Return (x, y) of the center of cell containing provided text 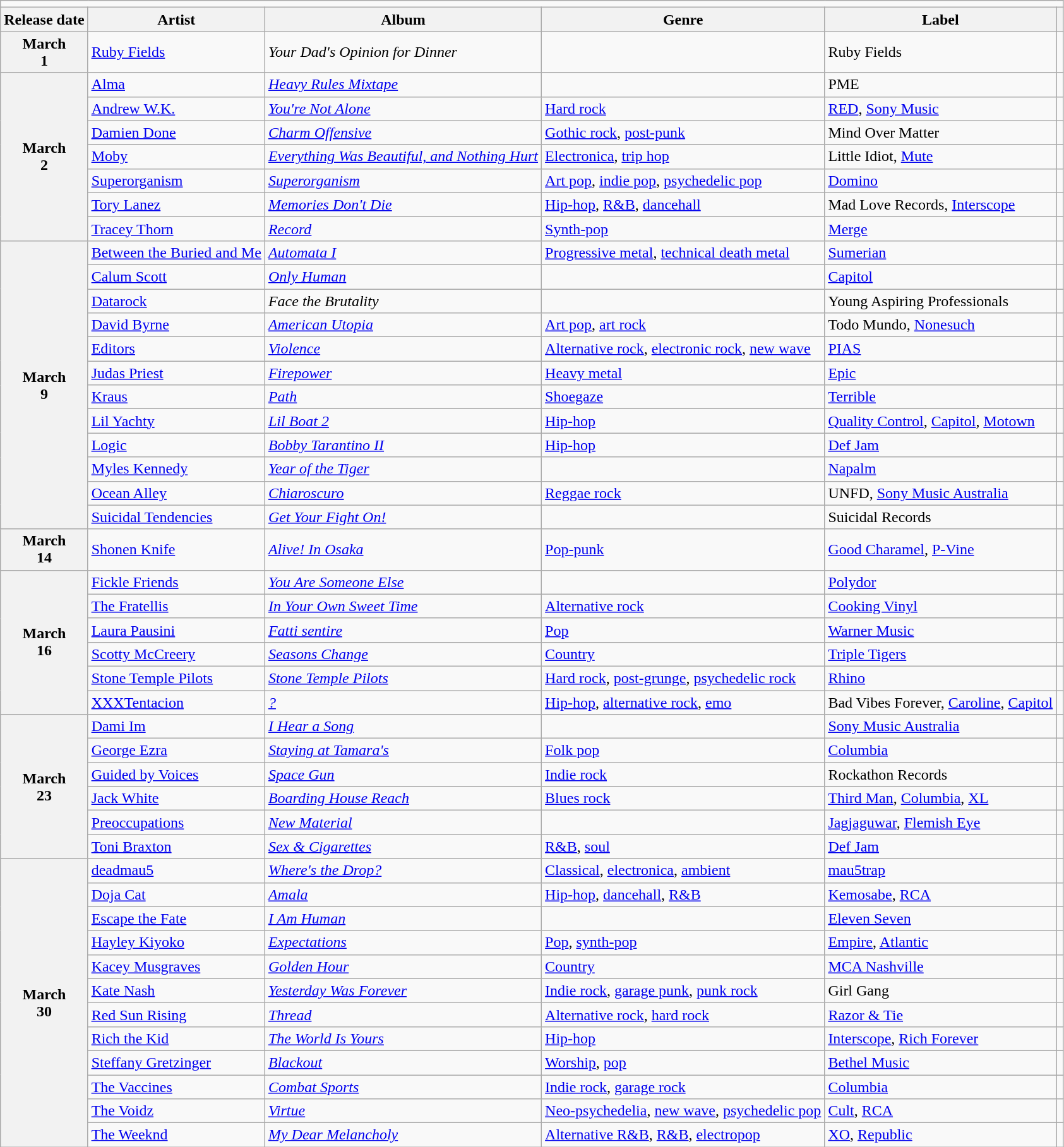
Judas Priest (176, 373)
Lil Boat 2 (403, 421)
Third Man, Columbia, XL (941, 799)
Combat Sports (403, 1086)
Kacey Musgraves (176, 966)
Fickle Friends (176, 582)
Alive! In Osaka (403, 549)
Heavy Rules Mixtape (403, 85)
mau5trap (941, 871)
Space Gun (403, 775)
Kate Nash (176, 990)
Preoccupations (176, 823)
Rhino (941, 678)
R&B, soul (683, 847)
Only Human (403, 276)
March23 (44, 787)
March30 (44, 1002)
Reggae rock (683, 493)
Merge (941, 229)
RED, Sony Music (941, 109)
Pop, synth-pop (683, 942)
Interscope, Rich Forever (941, 1038)
Razor & Tie (941, 1014)
Laura Pausini (176, 630)
Warner Music (941, 630)
Editors (176, 349)
Blackout (403, 1062)
Art pop, art rock (683, 325)
Triple Tigers (941, 654)
Electronica, trip hop (683, 157)
Sony Music Australia (941, 727)
Scotty McCreery (176, 654)
Hip-hop, dancehall, R&B (683, 894)
Bobby Tarantino II (403, 445)
Pop (683, 630)
Alternative rock (683, 606)
March14 (44, 549)
Yesterday Was Forever (403, 990)
Boarding House Reach (403, 799)
Bad Vibes Forever, Caroline, Capitol (941, 703)
Lil Yachty (176, 421)
Napalm (941, 469)
Thread (403, 1014)
Polydor (941, 582)
Datarock (176, 301)
PIAS (941, 349)
March2 (44, 157)
Myles Kennedy (176, 469)
Sumerian (941, 253)
MCA Nashville (941, 966)
Mind Over Matter (941, 133)
Everything Was Beautiful, and Nothing Hurt (403, 157)
The Fratellis (176, 606)
Virtue (403, 1111)
Bethel Music (941, 1062)
Violence (403, 349)
You're Not Alone (403, 109)
Calum Scott (176, 276)
Classical, electronica, ambient (683, 871)
Label (941, 20)
Little Idiot, Mute (941, 157)
Mad Love Records, Interscope (941, 205)
Jagjaguwar, Flemish Eye (941, 823)
Firepower (403, 373)
Suicidal Records (941, 517)
Genre (683, 20)
Worship, pop (683, 1062)
XO, Republic (941, 1135)
Fatti sentire (403, 630)
Tory Lanez (176, 205)
Get Your Fight On! (403, 517)
March16 (44, 642)
Cult, RCA (941, 1111)
? (403, 703)
Charm Offensive (403, 133)
Doja Cat (176, 894)
Cooking Vinyl (941, 606)
Album (403, 20)
Alma (176, 85)
Young Aspiring Professionals (941, 301)
Artist (176, 20)
Face the Brutality (403, 301)
deadmau5 (176, 871)
Dami Im (176, 727)
Hip-hop, R&B, dancehall (683, 205)
Indie rock, garage punk, punk rock (683, 990)
XXXTentacion (176, 703)
Alternative rock, hard rock (683, 1014)
Sex & Cigarettes (403, 847)
You Are Someone Else (403, 582)
Tracey Thorn (176, 229)
Terrible (941, 397)
Empire, Atlantic (941, 942)
Expectations (403, 942)
The Vaccines (176, 1086)
Synth-pop (683, 229)
Your Dad's Opinion for Dinner (403, 52)
New Material (403, 823)
Shoegaze (683, 397)
Kemosabe, RCA (941, 894)
Guided by Voices (176, 775)
David Byrne (176, 325)
Indie rock (683, 775)
Amala (403, 894)
Steffany Gretzinger (176, 1062)
Suicidal Tendencies (176, 517)
Hard rock (683, 109)
Jack White (176, 799)
Release date (44, 20)
Rich the Kid (176, 1038)
Logic (176, 445)
Damien Done (176, 133)
Epic (941, 373)
Capitol (941, 276)
Art pop, indie pop, psychedelic pop (683, 181)
Quality Control, Capitol, Motown (941, 421)
I Am Human (403, 918)
Moby (176, 157)
Gothic rock, post-punk (683, 133)
Seasons Change (403, 654)
Rockathon Records (941, 775)
Staying at Tamara's (403, 751)
Where's the Drop? (403, 871)
Domino (941, 181)
I Hear a Song (403, 727)
Alternative rock, electronic rock, new wave (683, 349)
Indie rock, garage rock (683, 1086)
In Your Own Sweet Time (403, 606)
Record (403, 229)
PME (941, 85)
Hip-hop, alternative rock, emo (683, 703)
Shonen Knife (176, 549)
The Weeknd (176, 1135)
Ocean Alley (176, 493)
Escape the Fate (176, 918)
Hard rock, post-grunge, psychedelic rock (683, 678)
Path (403, 397)
Year of the Tiger (403, 469)
American Utopia (403, 325)
Andrew W.K. (176, 109)
My Dear Melancholy (403, 1135)
Folk pop (683, 751)
Red Sun Rising (176, 1014)
Progressive metal, technical death metal (683, 253)
The Voidz (176, 1111)
Toni Braxton (176, 847)
Automata I (403, 253)
Hayley Kiyoko (176, 942)
The World Is Yours (403, 1038)
Kraus (176, 397)
Between the Buried and Me (176, 253)
Memories Don't Die (403, 205)
George Ezra (176, 751)
Pop-punk (683, 549)
Eleven Seven (941, 918)
Todo Mundo, Nonesuch (941, 325)
Girl Gang (941, 990)
March9 (44, 385)
Neo-psychedelia, new wave, psychedelic pop (683, 1111)
Heavy metal (683, 373)
Chiaroscuro (403, 493)
Golden Hour (403, 966)
Good Charamel, P-Vine (941, 549)
UNFD, Sony Music Australia (941, 493)
Alternative R&B, R&B, electropop (683, 1135)
March1 (44, 52)
Blues rock (683, 799)
